Determine the [x, y] coordinate at the center of the cell enclosing the given text.  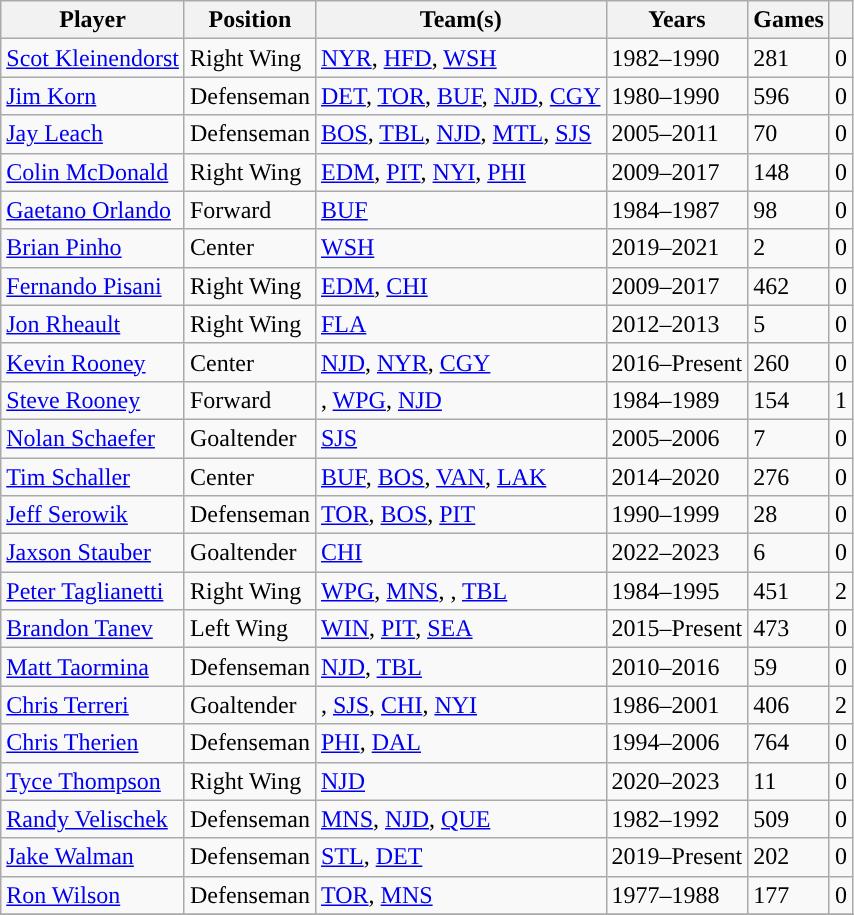
BUF, BOS, VAN, LAK [460, 477]
1 [840, 400]
2005–2011 [677, 134]
Position [250, 20]
148 [789, 172]
WIN, PIT, SEA [460, 629]
BUF [460, 210]
1984–1995 [677, 591]
TOR, BOS, PIT [460, 515]
260 [789, 362]
SJS [460, 438]
2014–2020 [677, 477]
Peter Taglianetti [93, 591]
Jaxson Stauber [93, 553]
Jay Leach [93, 134]
Scot Kleinendorst [93, 58]
177 [789, 895]
202 [789, 857]
2015–Present [677, 629]
Tyce Thompson [93, 781]
WSH [460, 248]
451 [789, 591]
EDM, PIT, NYI, PHI [460, 172]
1986–2001 [677, 705]
Kevin Rooney [93, 362]
, WPG, NJD [460, 400]
Fernando Pisani [93, 286]
, SJS, CHI, NYI [460, 705]
1990–1999 [677, 515]
Jon Rheault [93, 324]
6 [789, 553]
406 [789, 705]
Chris Therien [93, 743]
281 [789, 58]
Team(s) [460, 20]
Matt Taormina [93, 667]
2022–2023 [677, 553]
596 [789, 96]
7 [789, 438]
Years [677, 20]
DET, TOR, BUF, NJD, CGY [460, 96]
2019–Present [677, 857]
STL, DET [460, 857]
1982–1990 [677, 58]
Steve Rooney [93, 400]
1984–1989 [677, 400]
509 [789, 819]
Jake Walman [93, 857]
462 [789, 286]
Left Wing [250, 629]
Nolan Schaefer [93, 438]
BOS, TBL, NJD, MTL, SJS [460, 134]
28 [789, 515]
473 [789, 629]
NJD, NYR, CGY [460, 362]
Colin McDonald [93, 172]
EDM, CHI [460, 286]
1984–1987 [677, 210]
NJD, TBL [460, 667]
TOR, MNS [460, 895]
2010–2016 [677, 667]
Gaetano Orlando [93, 210]
NJD [460, 781]
Tim Schaller [93, 477]
2016–Present [677, 362]
11 [789, 781]
Ron Wilson [93, 895]
764 [789, 743]
1977–1988 [677, 895]
CHI [460, 553]
59 [789, 667]
NYR, HFD, WSH [460, 58]
Randy Velischek [93, 819]
2020–2023 [677, 781]
2012–2013 [677, 324]
154 [789, 400]
1982–1992 [677, 819]
98 [789, 210]
Brandon Tanev [93, 629]
Jim Korn [93, 96]
WPG, MNS, , TBL [460, 591]
Player [93, 20]
FLA [460, 324]
Jeff Serowik [93, 515]
Chris Terreri [93, 705]
2019–2021 [677, 248]
MNS, NJD, QUE [460, 819]
Games [789, 20]
1980–1990 [677, 96]
PHI, DAL [460, 743]
276 [789, 477]
70 [789, 134]
2005–2006 [677, 438]
1994–2006 [677, 743]
5 [789, 324]
Brian Pinho [93, 248]
